Capture the cell that displays the provided text and extract its (x, y) central coordinate. 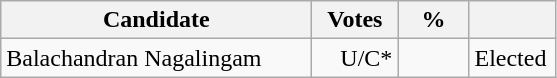
U/C* (355, 58)
Balachandran Nagalingam (156, 58)
% (434, 20)
Candidate (156, 20)
Votes (355, 20)
Elected (512, 58)
